Detect which cell encompasses the target text, then output its (x, y) center coordinate. 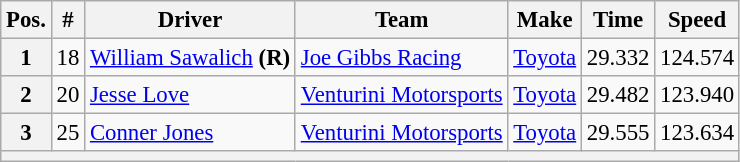
Team (401, 20)
William Sawalich (R) (190, 58)
Jesse Love (190, 95)
25 (68, 133)
124.574 (698, 58)
Joe Gibbs Racing (401, 58)
Make (545, 20)
# (68, 20)
1 (26, 58)
29.482 (618, 95)
Time (618, 20)
29.332 (618, 58)
18 (68, 58)
3 (26, 133)
123.940 (698, 95)
20 (68, 95)
123.634 (698, 133)
2 (26, 95)
Pos. (26, 20)
Speed (698, 20)
29.555 (618, 133)
Conner Jones (190, 133)
Driver (190, 20)
